Pinpoint the cell where the given text exists, returning its (X, Y) midpoint coordinate. 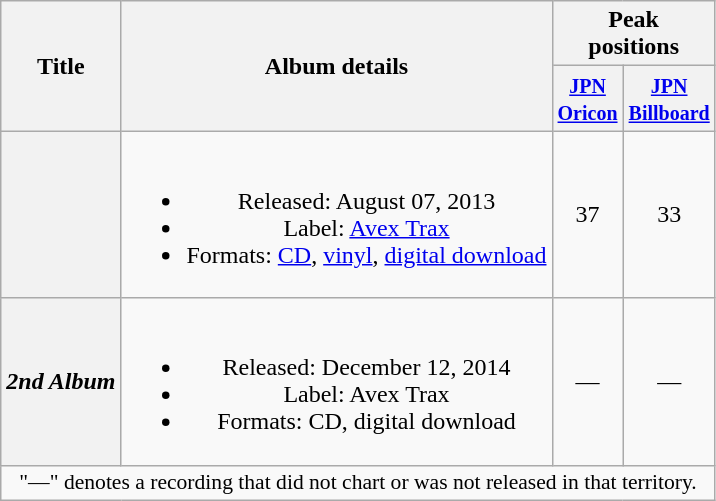
JPNBillboard (669, 98)
Released: December 12, 2014Label: Avex TraxFormats: CD, digital download (336, 382)
33 (669, 214)
Album details (336, 66)
2nd Album (61, 382)
Peak positions (634, 34)
Title (61, 66)
JPNOricon (588, 98)
Released: August 07, 2013Label: Avex TraxFormats: CD, vinyl, digital download (336, 214)
"—" denotes a recording that did not chart or was not released in that territory. (358, 483)
37 (588, 214)
